For the text-containing cell, return its midpoint in [X, Y] coordinate format. 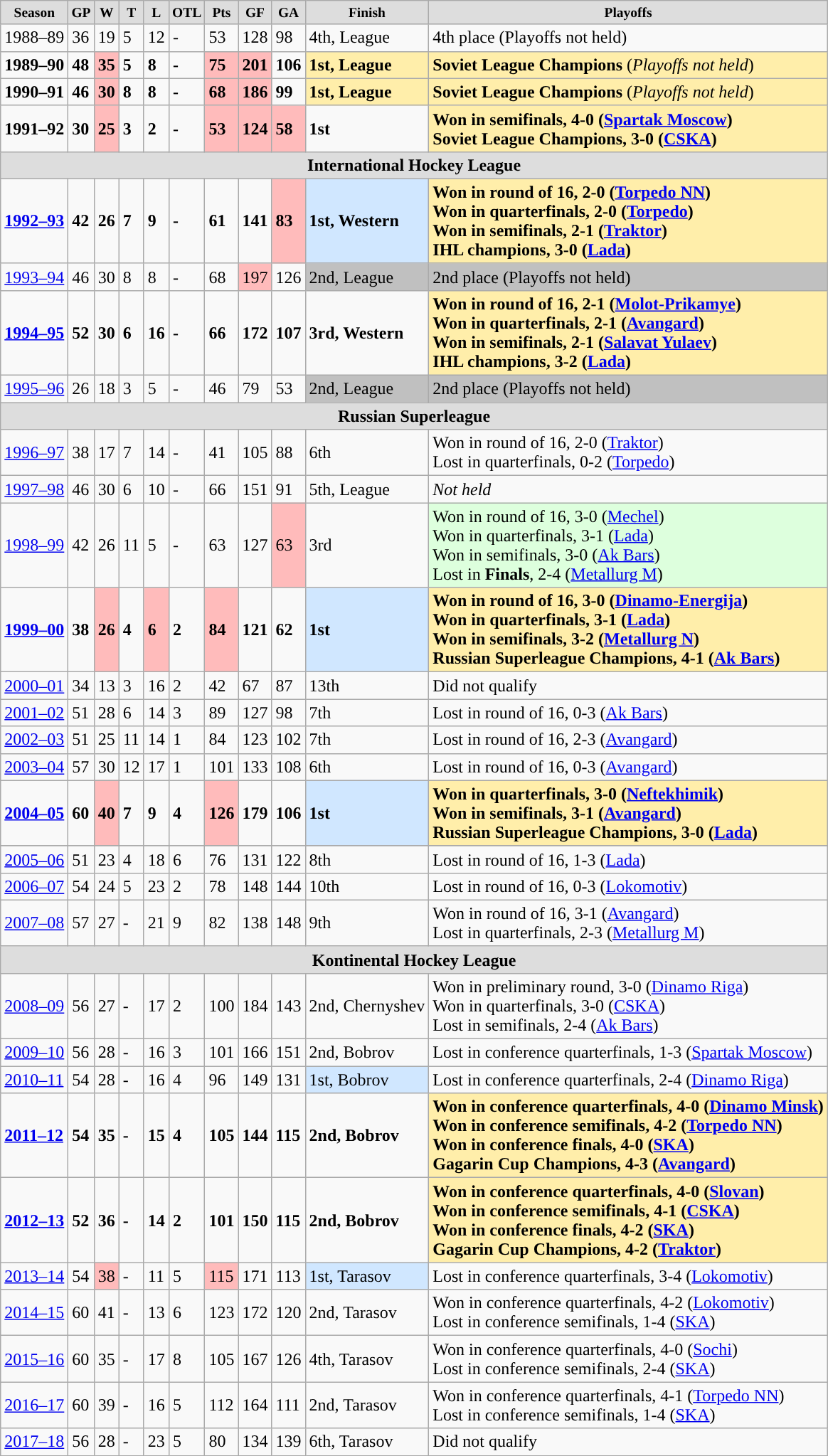
164 [255, 1405]
2004–05 [34, 813]
Won in round of 16, 2-1 (Molot-Prikamye) Won in quarterfinals, 2-1 (Avangard) Won in semifinals, 2-1 (Salavat Yulaev) IHL champions, 3-2 (Lada) [629, 333]
88 [289, 452]
Lost in round of 16, 2-3 (Avangard) [629, 740]
2002–03 [34, 740]
2017–18 [34, 1442]
124 [255, 128]
39 [107, 1405]
2nd, Chernyshev [367, 1006]
75 [222, 65]
4th, Tarasov [367, 1359]
197 [255, 277]
Won in conference quarterfinals, 4-1 (Torpedo NN) Lost in conference semifinals, 1-4 (SKA) [629, 1405]
W [107, 13]
GP [81, 13]
T [131, 13]
133 [255, 767]
128 [255, 38]
2012–13 [34, 1221]
79 [255, 389]
1st, Western [367, 220]
48 [81, 65]
1993–94 [34, 277]
Season [34, 13]
5th, League [367, 489]
24 [107, 886]
GF [255, 13]
L [156, 13]
Won in quarterfinals, 3-0 (Neftekhimik) Won in semifinals, 3-1 (Avangard) Russian Superleague Champions, 3-0 (Lada) [629, 813]
13th [367, 686]
122 [289, 859]
2009–10 [34, 1053]
1st, Bobrov [367, 1080]
Lost in conference quarterfinals, 3-4 (Lokomotiv) [629, 1276]
International Hockey League [414, 165]
111 [289, 1405]
83 [289, 220]
2001–02 [34, 713]
87 [289, 686]
Not held [629, 489]
1994–95 [34, 333]
10 [156, 489]
150 [255, 1221]
Won in round of 16, 3-0 (Mechel) Won in quarterfinals, 3-1 (Lada) Won in semifinals, 3-0 (Ak Bars) Lost in Finals, 2-4 (Metallurg M) [629, 545]
139 [289, 1442]
19 [107, 38]
107 [289, 333]
2016–17 [34, 1405]
108 [289, 767]
21 [156, 923]
2015–16 [34, 1359]
8th [367, 859]
89 [222, 713]
141 [255, 220]
100 [222, 1006]
Russian Superleague [414, 416]
1988–89 [34, 38]
Lost in conference quarterfinals, 2-4 (Dinamo Riga) [629, 1080]
Kontinental Hockey League [414, 960]
9th [367, 923]
Won in preliminary round, 3-0 (Dinamo Riga) Won in quarterfinals, 3-0 (CSKA) Lost in semifinals, 2-4 (Ak Bars) [629, 1006]
Won in conference quarterfinals, 4-0 (Sochi) Lost in conference semifinals, 2-4 (SKA) [629, 1359]
Lost in round of 16, 1-3 (Lada) [629, 859]
2011–12 [34, 1135]
Playoffs [629, 13]
Won in conference quarterfinals, 4-2 (Lokomotiv) Lost in conference semifinals, 1-4 (SKA) [629, 1313]
Pts [222, 13]
OTL [186, 13]
1990–91 [34, 92]
82 [222, 923]
120 [289, 1313]
1996–97 [34, 452]
4th place (Playoffs not held) [629, 38]
1989–90 [34, 65]
2006–07 [34, 886]
4th, League [367, 38]
138 [255, 923]
186 [255, 92]
1991–92 [34, 128]
Finish [367, 13]
171 [255, 1276]
166 [255, 1053]
99 [289, 92]
102 [289, 740]
113 [289, 1276]
2007–08 [34, 923]
3rd, Western [367, 333]
167 [255, 1359]
2010–11 [34, 1080]
62 [289, 630]
2005–06 [34, 859]
Won in round of 16, 2-0 (Traktor) Lost in quarterfinals, 0-2 (Torpedo) [629, 452]
1995–96 [34, 389]
Lost in round of 16, 0-3 (Lokomotiv) [629, 886]
1998–99 [34, 545]
179 [255, 813]
2003–04 [34, 767]
Won in round of 16, 2-0 (Torpedo NN) Won in quarterfinals, 2-0 (Torpedo) Won in semifinals, 2-1 (Traktor) IHL champions, 3-0 (Lada) [629, 220]
201 [255, 65]
58 [289, 128]
15 [156, 1135]
143 [289, 1006]
1997–98 [34, 489]
134 [255, 1442]
91 [289, 489]
Lost in round of 16, 0-3 (Avangard) [629, 767]
2013–14 [34, 1276]
1st, Tarasov [367, 1276]
96 [222, 1080]
121 [255, 630]
112 [222, 1405]
61 [222, 220]
Lost in round of 16, 0-3 (Ak Bars) [629, 713]
Lost in conference quarterfinals, 1-3 (Spartak Moscow) [629, 1053]
34 [81, 686]
GA [289, 13]
10th [367, 886]
78 [222, 886]
Won in semifinals, 4-0 (Spartak Moscow) Soviet League Champions, 3-0 (CSKA) [629, 128]
2008–09 [34, 1006]
149 [255, 1080]
Won in round of 16, 3-1 (Avangard) Lost in quarterfinals, 2-3 (Metallurg M) [629, 923]
1992–93 [34, 220]
76 [222, 859]
40 [107, 813]
2000–01 [34, 686]
80 [222, 1442]
1999–00 [34, 630]
67 [255, 686]
2014–15 [34, 1313]
6th, Tarasov [367, 1442]
3rd [367, 545]
184 [255, 1006]
